Locate the cell with the specified text and output its [X, Y] center coordinate. 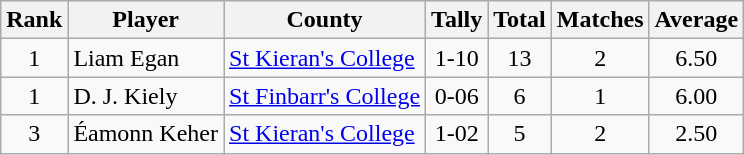
6 [520, 96]
1-10 [457, 58]
0-06 [457, 96]
5 [520, 134]
6.00 [696, 96]
County [325, 20]
3 [34, 134]
Average [696, 20]
Total [520, 20]
Rank [34, 20]
St Finbarr's College [325, 96]
Liam Egan [146, 58]
Player [146, 20]
6.50 [696, 58]
13 [520, 58]
1-02 [457, 134]
Matches [600, 20]
D. J. Kiely [146, 96]
Tally [457, 20]
Éamonn Keher [146, 134]
2.50 [696, 134]
